Pinpoint the cell where the given text exists, returning its [x, y] midpoint coordinate. 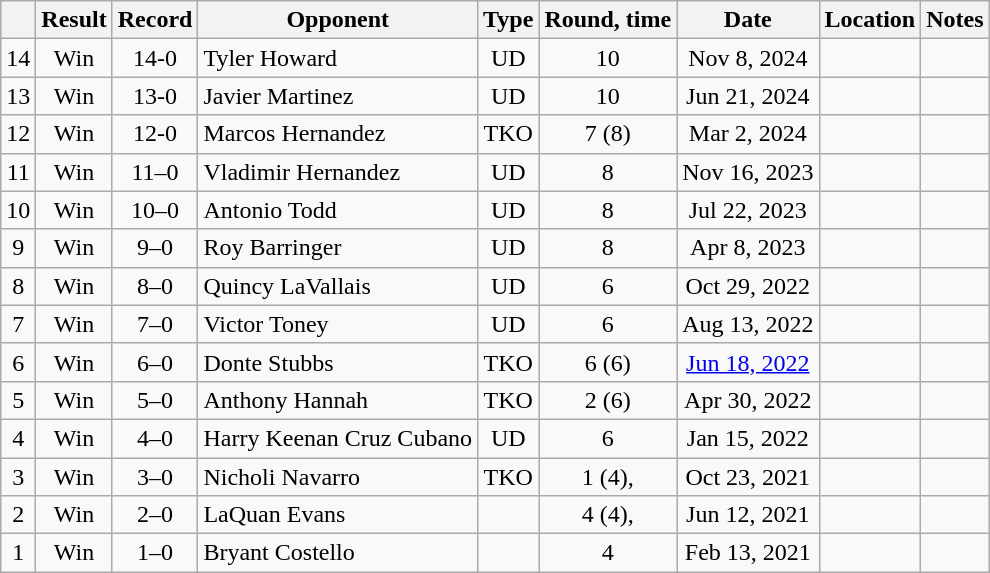
Jan 15, 2022 [748, 438]
Oct 29, 2022 [748, 286]
Aug 13, 2022 [748, 324]
7 (8) [608, 134]
Bryant Costello [338, 553]
2 [18, 515]
12-0 [155, 134]
8–0 [155, 286]
Victor Toney [338, 324]
Anthony Hannah [338, 400]
12 [18, 134]
Apr 30, 2022 [748, 400]
Feb 13, 2021 [748, 553]
Round, time [608, 20]
5 [18, 400]
6–0 [155, 362]
Jun 18, 2022 [748, 362]
10–0 [155, 210]
Tyler Howard [338, 58]
Quincy LaVallais [338, 286]
Oct 23, 2021 [748, 477]
2 (6) [608, 400]
Jun 12, 2021 [748, 515]
1 [18, 553]
Vladimir Hernandez [338, 172]
6 (6) [608, 362]
7–0 [155, 324]
1–0 [155, 553]
14-0 [155, 58]
Antonio Todd [338, 210]
Result [74, 20]
13-0 [155, 96]
5–0 [155, 400]
3–0 [155, 477]
Opponent [338, 20]
Date [748, 20]
Mar 2, 2024 [748, 134]
Donte Stubbs [338, 362]
Jul 22, 2023 [748, 210]
Roy Barringer [338, 248]
Record [155, 20]
Nicholi Navarro [338, 477]
14 [18, 58]
1 (4), [608, 477]
LaQuan Evans [338, 515]
Apr 8, 2023 [748, 248]
Marcos Hernandez [338, 134]
9 [18, 248]
11–0 [155, 172]
2–0 [155, 515]
Notes [955, 20]
Jun 21, 2024 [748, 96]
11 [18, 172]
7 [18, 324]
Harry Keenan Cruz Cubano [338, 438]
Javier Martinez [338, 96]
Nov 16, 2023 [748, 172]
4 (4), [608, 515]
3 [18, 477]
4–0 [155, 438]
Type [508, 20]
13 [18, 96]
Nov 8, 2024 [748, 58]
Location [870, 20]
9–0 [155, 248]
